Provide the [X, Y] coordinate of the cell's center where the given text is located.  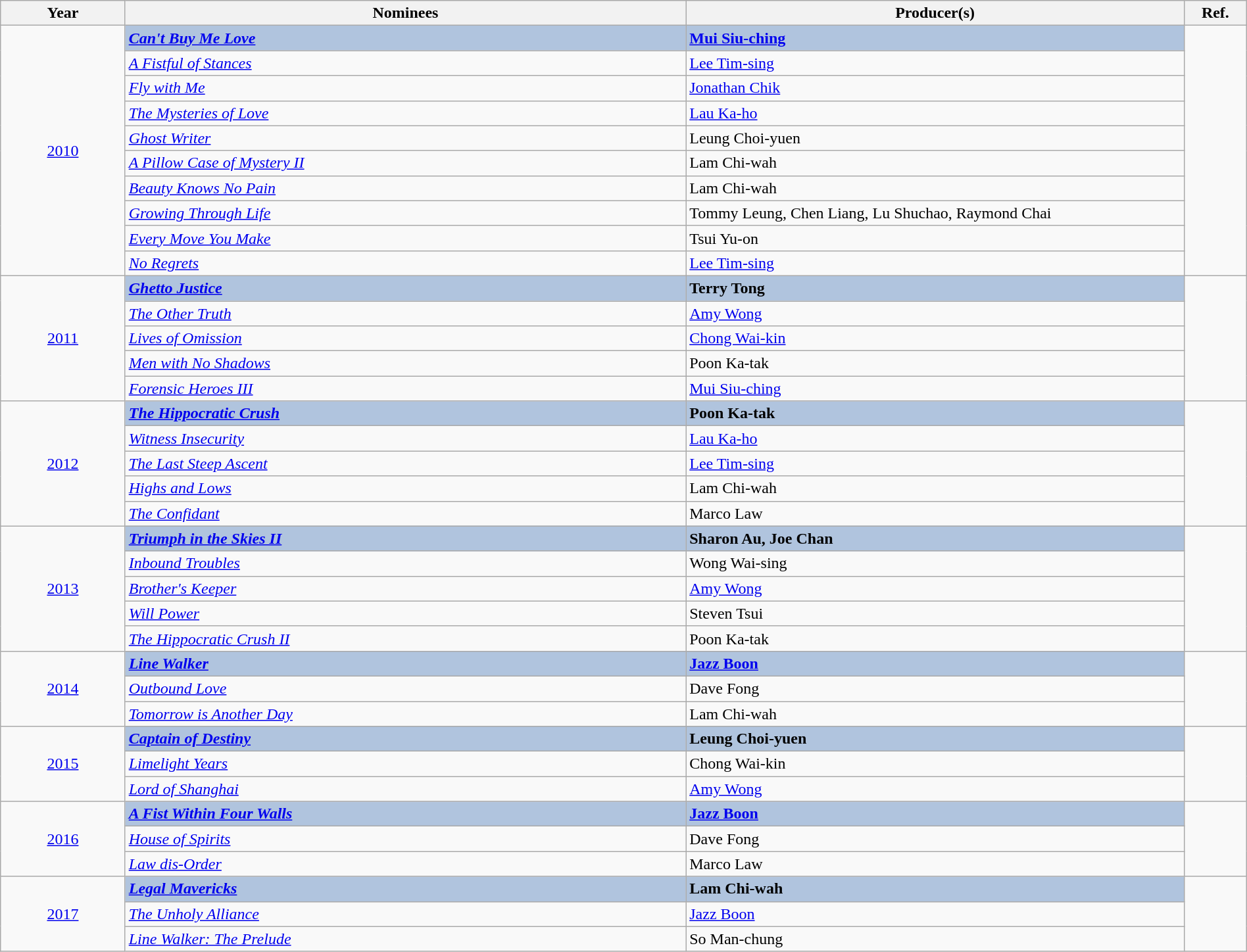
Can't Buy Me Love [405, 38]
A Fist Within Four Walls [405, 814]
Producer(s) [935, 13]
Law dis-Order [405, 864]
Will Power [405, 613]
Forensic Heroes III [405, 389]
The Confidant [405, 513]
Ref. [1215, 13]
Lord of Shanghai [405, 789]
A Fistful of Stances [405, 63]
Sharon Au, Joe Chan [935, 538]
Year [63, 13]
2011 [63, 338]
Growing Through Life [405, 213]
A Pillow Case of Mystery II [405, 163]
No Regrets [405, 263]
Ghetto Justice [405, 288]
Outbound Love [405, 688]
Men with No Shadows [405, 364]
The Last Steep Ascent [405, 464]
Every Move You Make [405, 238]
Nominees [405, 13]
Captain of Destiny [405, 739]
The Unholy Alliance [405, 914]
Tsui Yu-on [935, 238]
Line Walker [405, 663]
Terry Tong [935, 288]
Legal Mavericks [405, 889]
Ghost Writer [405, 138]
Witness Insecurity [405, 439]
Line Walker: The Prelude [405, 939]
The Mysteries of Love [405, 113]
Tomorrow is Another Day [405, 713]
House of Spirits [405, 839]
So Man-chung [935, 939]
Brother's Keeper [405, 588]
Lives of Omission [405, 339]
Highs and Lows [405, 488]
The Hippocratic Crush [405, 414]
The Other Truth [405, 314]
The Hippocratic Crush II [405, 638]
2015 [63, 764]
2017 [63, 914]
Beauty Knows No Pain [405, 188]
Tommy Leung, Chen Liang, Lu Shuchao, Raymond Chai [935, 213]
2014 [63, 688]
Wong Wai-sing [935, 563]
Limelight Years [405, 764]
2016 [63, 839]
2012 [63, 464]
Inbound Troubles [405, 563]
Jonathan Chik [935, 88]
2013 [63, 588]
Fly with Me [405, 88]
Triumph in the Skies II [405, 538]
Steven Tsui [935, 613]
2010 [63, 151]
